Detect which cell encompasses the target text, then output its (X, Y) center coordinate. 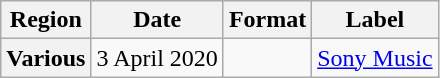
Region (46, 20)
Various (46, 58)
Format (267, 20)
Label (375, 20)
Date (157, 20)
Sony Music (375, 58)
3 April 2020 (157, 58)
